Return [X, Y] of the center of cell containing provided text 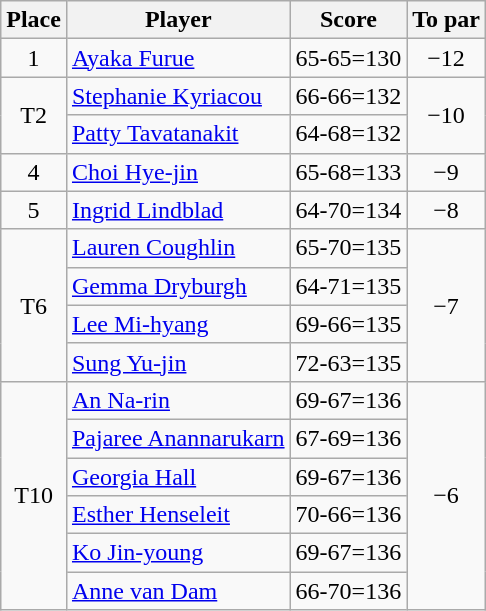
66-70=136 [348, 591]
1 [34, 58]
Georgia Hall [178, 477]
Lee Mi-hyang [178, 324]
Sung Yu-jin [178, 362]
−7 [446, 305]
T6 [34, 305]
70-66=136 [348, 515]
5 [34, 210]
Ingrid Lindblad [178, 210]
−9 [446, 172]
Player [178, 20]
Choi Hye-jin [178, 172]
Score [348, 20]
64-70=134 [348, 210]
72-63=135 [348, 362]
Patty Tavatanakit [178, 134]
Ko Jin-young [178, 553]
T10 [34, 495]
−10 [446, 115]
4 [34, 172]
Gemma Dryburgh [178, 286]
64-68=132 [348, 134]
−12 [446, 58]
Ayaka Furue [178, 58]
To par [446, 20]
Stephanie Kyriacou [178, 96]
−6 [446, 495]
T2 [34, 115]
Esther Henseleit [178, 515]
−8 [446, 210]
Place [34, 20]
65-70=135 [348, 248]
Pajaree Anannarukarn [178, 438]
64-71=135 [348, 286]
67-69=136 [348, 438]
Anne van Dam [178, 591]
65-65=130 [348, 58]
Lauren Coughlin [178, 248]
69-66=135 [348, 324]
65-68=133 [348, 172]
An Na-rin [178, 400]
66-66=132 [348, 96]
